Pinpoint the cell where the given text exists, returning its (X, Y) midpoint coordinate. 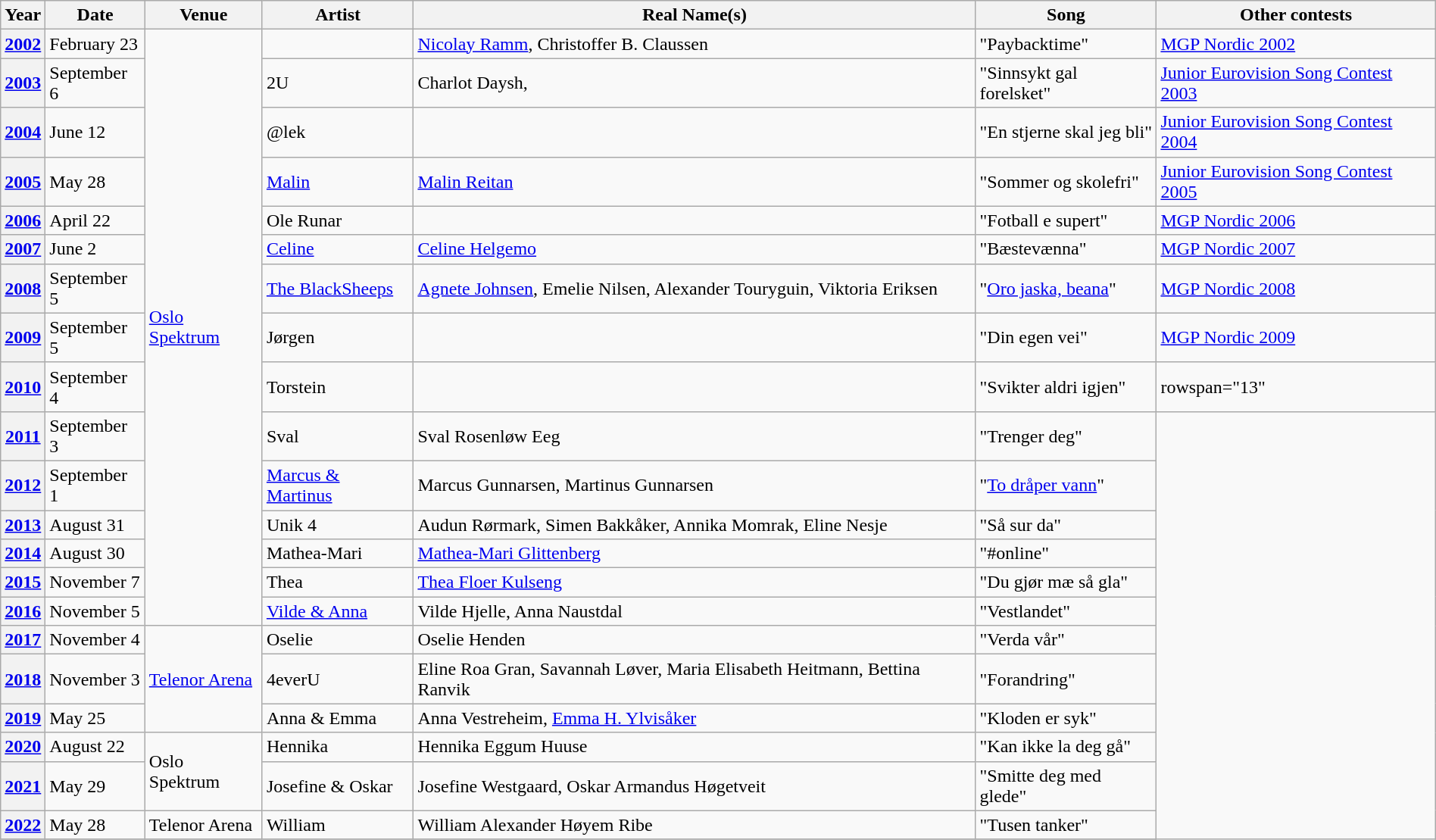
@lek (338, 132)
Jørgen (338, 338)
"Smitte deg med glede" (1066, 786)
Date (95, 15)
Audun Rørmark, Simen Bakkåker, Annika Momrak, Eline Nesje (695, 525)
"Oro jaska, beana" (1066, 288)
"Sinnsykt gal forelsket" (1066, 83)
Eline Roa Gran, Savannah Løver, Maria Elisabeth Heitmann, Bettina Ranvik (695, 679)
2015 (23, 582)
4everU (338, 679)
2022 (23, 825)
2009 (23, 338)
2011 (23, 436)
2006 (23, 220)
William Alexander Høyem Ribe (695, 825)
2012 (23, 485)
Vilde Hjelle, Anna Naustdal (695, 611)
November 7 (95, 582)
"Tusen tanker" (1066, 825)
Anna & Emma (338, 718)
Marcus Gunnarsen, Martinus Gunnarsen (695, 485)
Marcus & Martinus (338, 485)
"Trenger deg" (1066, 436)
Year (23, 15)
2017 (23, 640)
Malin Reitan (695, 182)
2018 (23, 679)
February 23 (95, 44)
2010 (23, 386)
Celine Helgemo (695, 249)
2002 (23, 44)
Celine (338, 249)
"Du gjør mæ så gla" (1066, 582)
Oselie Henden (695, 640)
Ole Runar (338, 220)
"Kloden er syk" (1066, 718)
2004 (23, 132)
Mathea-Mari (338, 554)
MGP Nordic 2002 (1296, 44)
"Fotball e supert" (1066, 220)
"Vestlandet" (1066, 611)
"Så sur da" (1066, 525)
2020 (23, 747)
Junior Eurovision Song Contest 2005 (1296, 182)
"Din egen vei" (1066, 338)
"Kan ikke la deg gå" (1066, 747)
Hennika Eggum Huuse (695, 747)
2016 (23, 611)
Unik 4 (338, 525)
Anna Vestreheim, Emma H. Ylvisåker (695, 718)
September 3 (95, 436)
2003 (23, 83)
2014 (23, 554)
May 25 (95, 718)
April 22 (95, 220)
Hennika (338, 747)
"Paybacktime" (1066, 44)
rowspan="13" (1296, 386)
Nicolay Ramm, Christoffer B. Claussen (695, 44)
June 12 (95, 132)
Vilde & Anna (338, 611)
Junior Eurovision Song Contest 2004 (1296, 132)
August 22 (95, 747)
Agnete Johnsen, Emelie Nilsen, Alexander Touryguin, Viktoria Eriksen (695, 288)
Torstein (338, 386)
2019 (23, 718)
MGP Nordic 2009 (1296, 338)
Venue (203, 15)
November 5 (95, 611)
September 1 (95, 485)
2U (338, 83)
2021 (23, 786)
Sval (338, 436)
Junior Eurovision Song Contest 2003 (1296, 83)
MGP Nordic 2008 (1296, 288)
2008 (23, 288)
2005 (23, 182)
Song (1066, 15)
"Verda vår" (1066, 640)
August 31 (95, 525)
Mathea-Mari Glittenberg (695, 554)
Sval Rosenløw Eeg (695, 436)
2013 (23, 525)
Josefine Westgaard, Oskar Armandus Høgetveit (695, 786)
Other contests (1296, 15)
November 3 (95, 679)
May 29 (95, 786)
"Forandring" (1066, 679)
August 30 (95, 554)
Artist (338, 15)
September 6 (95, 83)
November 4 (95, 640)
"#online" (1066, 554)
Josefine & Oskar (338, 786)
"To dråper vann" (1066, 485)
"Svikter aldri igjen" (1066, 386)
"Sommer og skolefri" (1066, 182)
Charlot Daysh, (695, 83)
"Bæstevænna" (1066, 249)
June 2 (95, 249)
Thea Floer Kulseng (695, 582)
Thea (338, 582)
2007 (23, 249)
September 4 (95, 386)
MGP Nordic 2006 (1296, 220)
The BlackSheeps (338, 288)
Malin (338, 182)
Oselie (338, 640)
Real Name(s) (695, 15)
William (338, 825)
MGP Nordic 2007 (1296, 249)
"En stjerne skal jeg bli" (1066, 132)
